Find where the given text appears and provide that cell's center as [x, y] coordinate. 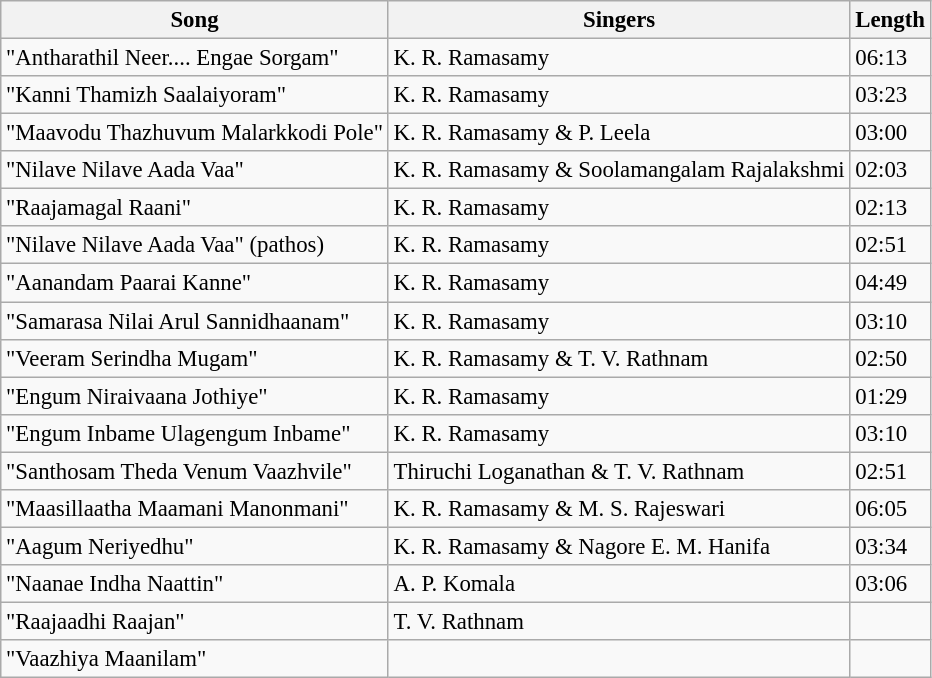
02:13 [890, 208]
"Raajaadhi Raajan" [195, 621]
"Vaazhiya Maanilam" [195, 659]
03:34 [890, 546]
"Engum Inbame Ulagengum Inbame" [195, 433]
"Aagum Neriyedhu" [195, 546]
"Engum Niraivaana Jothiye" [195, 396]
03:23 [890, 95]
02:50 [890, 358]
"Nilave Nilave Aada Vaa" (pathos) [195, 245]
"Aanandam Paarai Kanne" [195, 283]
04:49 [890, 283]
"Raajamagal Raani" [195, 208]
"Naanae Indha Naattin" [195, 584]
"Veeram Serindha Mugam" [195, 358]
"Antharathil Neer.... Engae Sorgam" [195, 58]
"Santhosam Theda Venum Vaazhvile" [195, 471]
K. R. Ramasamy & Soolamangalam Rajalakshmi [619, 170]
Song [195, 20]
"Kanni Thamizh Saalaiyoram" [195, 95]
"Samarasa Nilai Arul Sannidhaanam" [195, 321]
A. P. Komala [619, 584]
K. R. Ramasamy & M. S. Rajeswari [619, 509]
K. R. Ramasamy & P. Leela [619, 133]
K. R. Ramasamy & T. V. Rathnam [619, 358]
K. R. Ramasamy & Nagore E. M. Hanifa [619, 546]
T. V. Rathnam [619, 621]
Length [890, 20]
Singers [619, 20]
03:00 [890, 133]
02:03 [890, 170]
06:05 [890, 509]
"Nilave Nilave Aada Vaa" [195, 170]
06:13 [890, 58]
Thiruchi Loganathan & T. V. Rathnam [619, 471]
"Maavodu Thazhuvum Malarkkodi Pole" [195, 133]
03:06 [890, 584]
"Maasillaatha Maamani Manonmani" [195, 509]
01:29 [890, 396]
